Provide the (X, Y) coordinate of the cell's center where the given text is located.  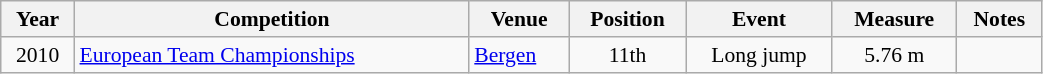
Event (759, 19)
Measure (894, 19)
European Team Championships (272, 55)
Long jump (759, 55)
Bergen (519, 55)
11th (628, 55)
2010 (38, 55)
Position (628, 19)
Year (38, 19)
Notes (1000, 19)
5.76 m (894, 55)
Venue (519, 19)
Competition (272, 19)
